Scan for the cell matching the given text and deliver its [x, y] coordinate at center. 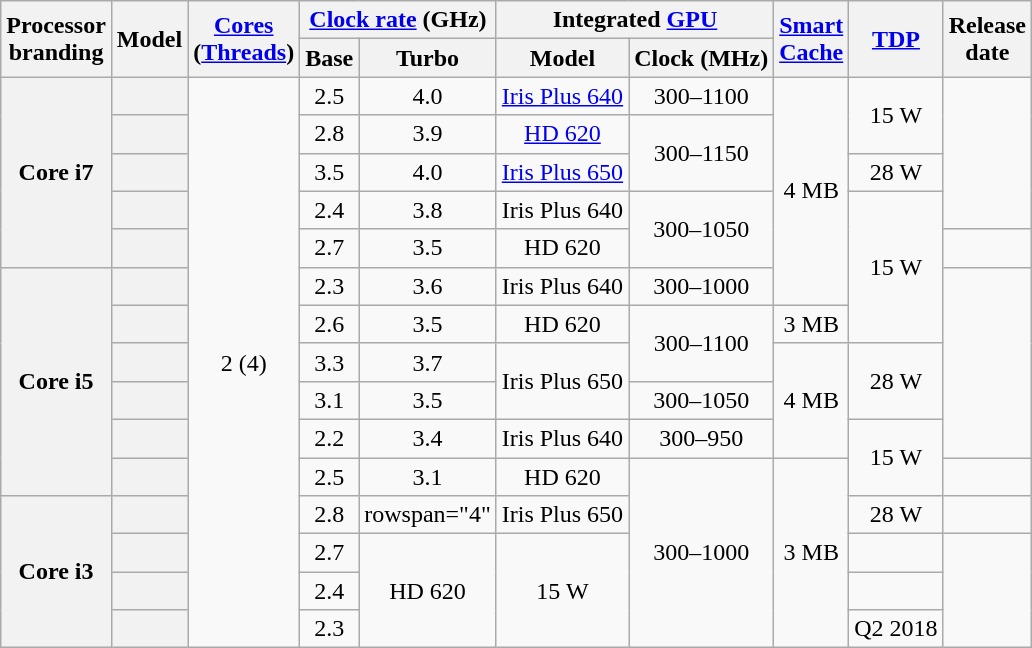
SmartCache [812, 39]
Core i3 [56, 572]
3.4 [428, 438]
Core i7 [56, 172]
Core i5 [56, 381]
Turbo [428, 58]
TDP [896, 39]
300–950 [702, 438]
Integrated GPU [634, 20]
3.7 [428, 362]
Clock (MHz) [702, 58]
Cores(Threads) [244, 39]
3.3 [330, 362]
300–1150 [702, 153]
3.6 [428, 286]
2.6 [330, 324]
Processorbranding [56, 39]
3.8 [428, 210]
2 (4) [244, 362]
2.2 [330, 438]
Releasedate [987, 39]
Base [330, 58]
3.9 [428, 134]
rowspan="4" [428, 515]
Q2 2018 [896, 629]
Clock rate (GHz) [398, 20]
